Extract the [x, y] coordinate from the center of the cell holding the provided text.  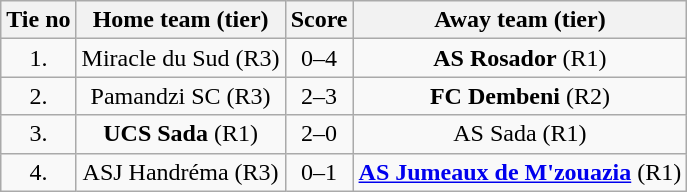
Away team (tier) [520, 20]
4. [38, 172]
1. [38, 58]
Home team (tier) [180, 20]
Score [319, 20]
Miracle du Sud (R3) [180, 58]
FC Dembeni (R2) [520, 96]
2–0 [319, 134]
3. [38, 134]
AS Jumeaux de M'zouazia (R1) [520, 172]
UCS Sada (R1) [180, 134]
Pamandzi SC (R3) [180, 96]
Tie no [38, 20]
ASJ Handréma (R3) [180, 172]
2. [38, 96]
AS Sada (R1) [520, 134]
2–3 [319, 96]
0–1 [319, 172]
AS Rosador (R1) [520, 58]
0–4 [319, 58]
